Return [x, y] of the center of cell containing provided text 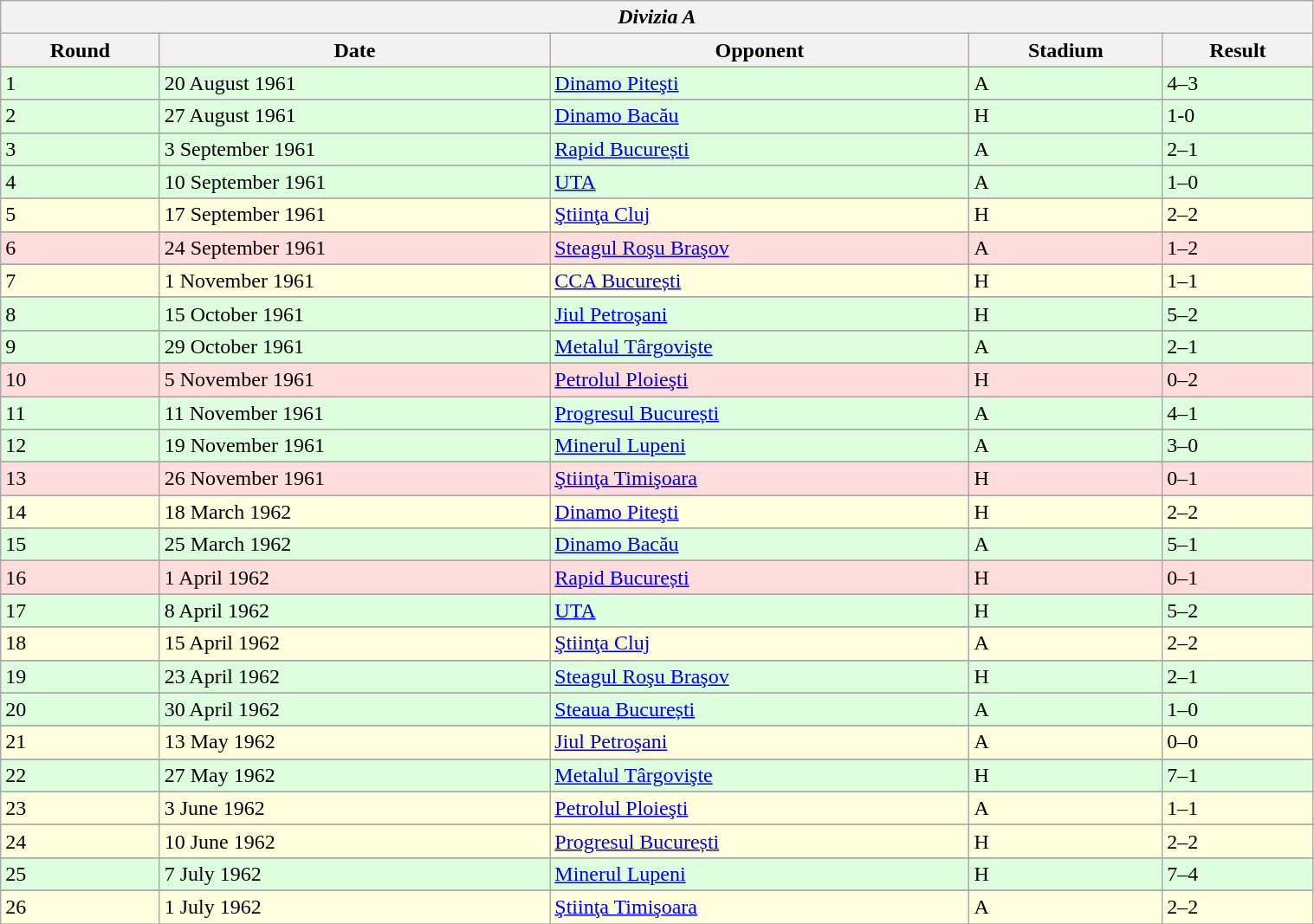
10 [80, 379]
Divizia A [657, 17]
7–4 [1238, 874]
18 [80, 643]
8 April 1962 [355, 611]
15 April 1962 [355, 643]
1 [80, 83]
0–2 [1238, 379]
13 [80, 479]
Stadium [1065, 50]
4–3 [1238, 83]
21 [80, 742]
29 October 1961 [355, 346]
18 March 1962 [355, 512]
15 [80, 545]
Steaua București [760, 709]
10 September 1961 [355, 182]
26 [80, 907]
17 September 1961 [355, 215]
23 April 1962 [355, 676]
5 [80, 215]
4–1 [1238, 413]
20 August 1961 [355, 83]
22 [80, 775]
20 [80, 709]
6 [80, 248]
17 [80, 611]
12 [80, 446]
9 [80, 346]
16 [80, 578]
5–1 [1238, 545]
3 June 1962 [355, 808]
11 November 1961 [355, 413]
19 [80, 676]
0–0 [1238, 742]
2 [80, 116]
7–1 [1238, 775]
Opponent [760, 50]
27 August 1961 [355, 116]
1 July 1962 [355, 907]
30 April 1962 [355, 709]
24 September 1961 [355, 248]
3 September 1961 [355, 149]
13 May 1962 [355, 742]
23 [80, 808]
4 [80, 182]
1–2 [1238, 248]
Date [355, 50]
14 [80, 512]
24 [80, 841]
1-0 [1238, 116]
26 November 1961 [355, 479]
19 November 1961 [355, 446]
Result [1238, 50]
10 June 1962 [355, 841]
25 [80, 874]
3 [80, 149]
1 November 1961 [355, 281]
7 July 1962 [355, 874]
5 November 1961 [355, 379]
1 April 1962 [355, 578]
15 October 1961 [355, 313]
11 [80, 413]
Round [80, 50]
8 [80, 313]
3–0 [1238, 446]
25 March 1962 [355, 545]
CCA București [760, 281]
7 [80, 281]
27 May 1962 [355, 775]
